Identify which cell holds the provided text, then report its (x, y) central coordinate. 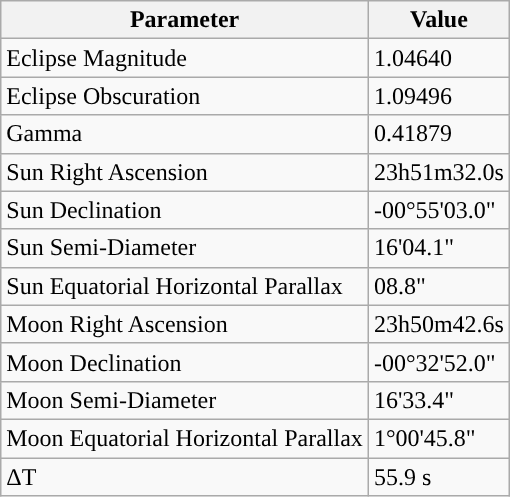
1.09496 (438, 96)
Moon Equatorial Horizontal Parallax (185, 438)
23h51m32.0s (438, 172)
0.41879 (438, 134)
-00°32'52.0" (438, 362)
Sun Right Ascension (185, 172)
1°00'45.8" (438, 438)
Moon Declination (185, 362)
55.9 s (438, 477)
-00°55'03.0" (438, 210)
Parameter (185, 20)
Gamma (185, 134)
Value (438, 20)
Eclipse Obscuration (185, 96)
08.8" (438, 286)
16'04.1" (438, 248)
Sun Semi-Diameter (185, 248)
ΔT (185, 477)
Eclipse Magnitude (185, 58)
Sun Equatorial Horizontal Parallax (185, 286)
Moon Right Ascension (185, 324)
1.04640 (438, 58)
16'33.4" (438, 400)
Sun Declination (185, 210)
Moon Semi-Diameter (185, 400)
23h50m42.6s (438, 324)
